Provide the (X, Y) coordinate of the cell's center where the given text is located.  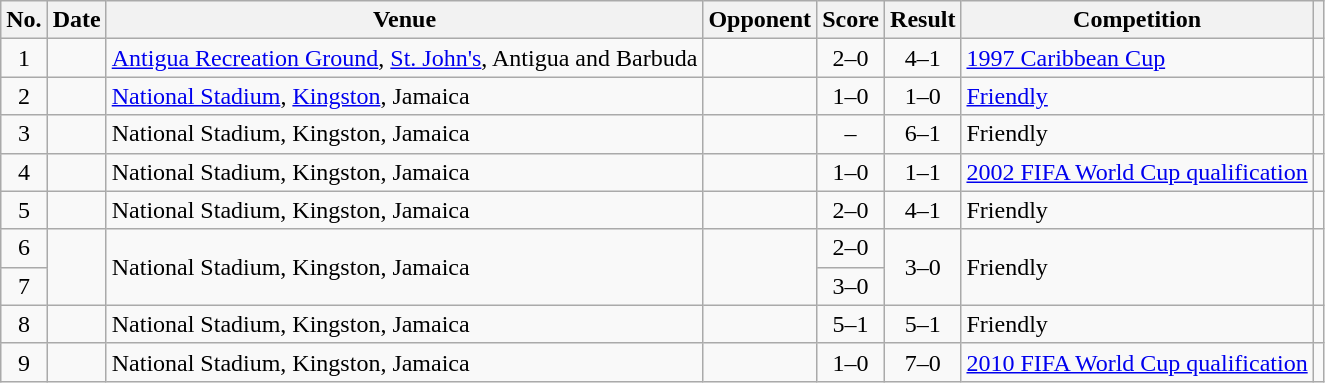
– (851, 134)
2010 FIFA World Cup qualification (1137, 362)
No. (24, 20)
Date (76, 20)
6–1 (923, 134)
8 (24, 324)
1997 Caribbean Cup (1137, 58)
Competition (1137, 20)
5 (24, 210)
Result (923, 20)
7 (24, 286)
6 (24, 248)
4 (24, 172)
9 (24, 362)
7–0 (923, 362)
Opponent (760, 20)
2002 FIFA World Cup qualification (1137, 172)
1 (24, 58)
2 (24, 96)
Score (851, 20)
1–1 (923, 172)
3 (24, 134)
Antigua Recreation Ground, St. John's, Antigua and Barbuda (404, 58)
Venue (404, 20)
